Output the [x, y] coordinate of the center of the cell containing the given text.  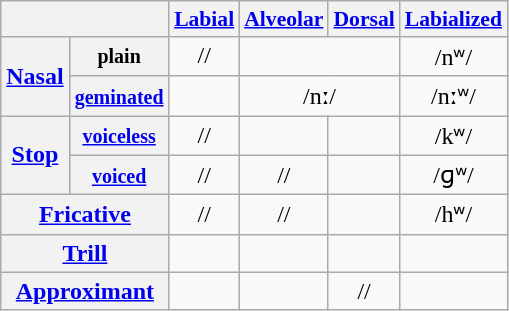
/nː/ [320, 96]
voiced [119, 175]
Approximant [85, 291]
voiceless [119, 136]
/kʷ/ [454, 136]
/ɡʷ/ [454, 175]
/hʷ/ [454, 215]
Stop [35, 156]
Dorsal [364, 19]
Labialized [454, 19]
Trill [85, 253]
Fricative [85, 215]
/nʷ/ [454, 56]
plain [119, 56]
Labial [204, 19]
Nasal [35, 76]
/nːʷ/ [454, 96]
Alveolar [284, 19]
geminated [119, 96]
